Search for the cell housing the specified text and yield its [X, Y] center coordinate. 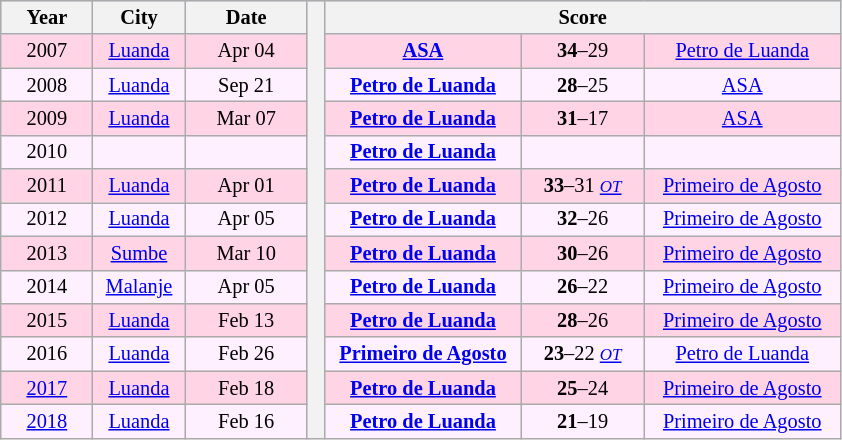
34–29 [583, 51]
Sumbe [139, 253]
Score [582, 17]
2016 [47, 354]
2013 [47, 253]
2008 [47, 85]
City [139, 17]
2007 [47, 51]
25–24 [583, 388]
Date [246, 17]
23–22 OT [583, 354]
2011 [47, 186]
28–26 [583, 320]
2010 [47, 152]
2012 [47, 219]
Apr 01 [246, 186]
21–19 [583, 421]
2015 [47, 320]
33–31 OT [583, 186]
32–26 [583, 219]
Feb 13 [246, 320]
30–26 [583, 253]
2009 [47, 118]
Feb 18 [246, 388]
28–25 [583, 85]
Mar 10 [246, 253]
Mar 07 [246, 118]
Feb 16 [246, 421]
Malanje [139, 287]
31–17 [583, 118]
Year [47, 17]
Sep 21 [246, 85]
26–22 [583, 287]
2017 [47, 388]
Feb 26 [246, 354]
Apr 04 [246, 51]
2014 [47, 287]
2018 [47, 421]
